Determine the (X, Y) coordinate at the center of the cell enclosing the given text.  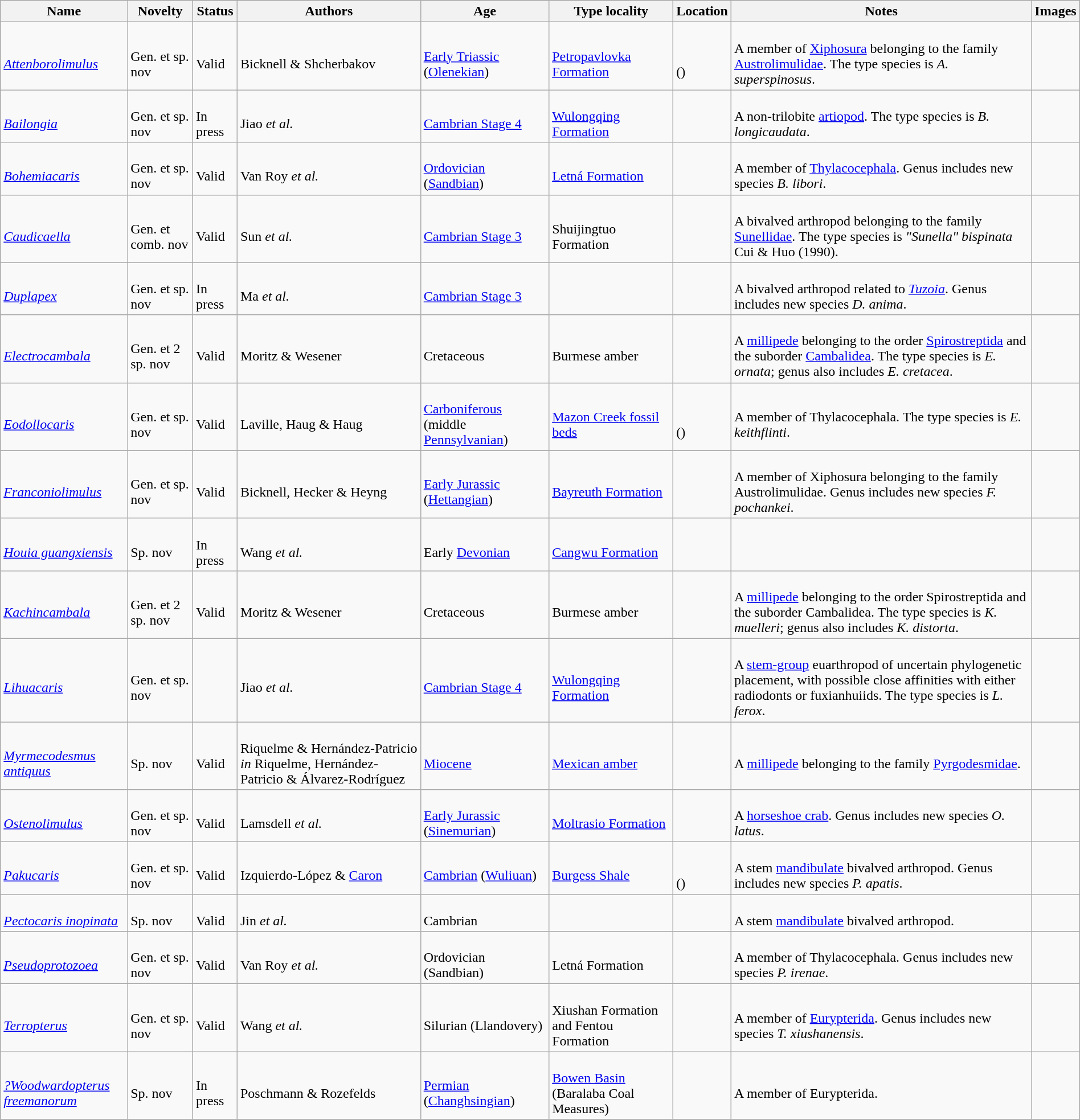
Moltrasio Formation (611, 816)
Miocene (484, 756)
A member of Eurypterida. Genus includes new species T. xiushanensis. (881, 1018)
A non-trilobite artiopod. The type species is B. longicaudata. (881, 116)
Caudicaella (64, 229)
Sun et al. (329, 229)
Duplapex (64, 289)
Kachincambala (64, 605)
Pectocaris inopinata (64, 913)
Bohemiacaris (64, 169)
Age (484, 11)
Authors (329, 11)
A millipede belonging to the order Spirostreptida and the suborder Cambalidea. The type species is E. ornata; genus also includes E. cretacea. (881, 348)
Bicknell, Hecker & Heyng (329, 484)
Lamsdell et al. (329, 816)
Jin et al. (329, 913)
Pakucaris (64, 868)
Bayreuth Formation (611, 484)
Izquierdo-López & Caron (329, 868)
Riquelme & Hernández-Patricio in Riquelme, Hernández-Patricio & Álvarez-Rodríguez (329, 756)
Type locality (611, 11)
A bivalved arthropod related to Tuzoia. Genus includes new species D. anima. (881, 289)
Ostenolimulus (64, 816)
Attenborolimulus (64, 56)
A member of Xiphosura belonging to the family Austrolimulidae. Genus includes new species F. pochankei. (881, 484)
Petropavlovka Formation (611, 56)
A member of Thylacocephala. The type species is E. keithflinti. (881, 417)
Carboniferous (middle Pennsylvanian) (484, 417)
A member of Eurypterida. (881, 1085)
Cangwu Formation (611, 544)
A bivalved arthropod belonging to the family Sunellidae. The type species is "Sunella" bispinata Cui & Huo (1990). (881, 229)
Burgess Shale (611, 868)
Bowen Basin (Baralaba Coal Measures) (611, 1085)
Houia guangxiensis (64, 544)
Eodollocaris (64, 417)
A member of Thylacocephala. Genus includes new species B. libori. (881, 169)
Silurian (Llandovery) (484, 1018)
A horseshoe crab. Genus includes new species O. latus. (881, 816)
?Woodwardopterus freemanorum (64, 1085)
Laville, Haug & Haug (329, 417)
Early Jurassic (Hettangian) (484, 484)
A millipede belonging to the order Spirostreptida and the suborder Cambalidea. The type species is K. muelleri; genus also includes K. distorta. (881, 605)
A millipede belonging to the family Pyrgodesmidae. (881, 756)
Cambrian (484, 913)
Electrocambala (64, 348)
Name (64, 11)
Poschmann & Rozefelds (329, 1085)
Myrmecodesmus antiquus (64, 756)
A member of Xiphosura belonging to the family Austrolimulidae. The type species is A. superspinosus. (881, 56)
Franconiolimulus (64, 484)
Bailongia (64, 116)
Permian (Changhsingian) (484, 1085)
Bicknell & Shcherbakov (329, 56)
Early Triassic (Olenekian) (484, 56)
Lihuacaris (64, 680)
Xiushan Formation and Fentou Formation (611, 1018)
Cambrian (Wuliuan) (484, 868)
Images (1056, 11)
A stem mandibulate bivalved arthropod. Genus includes new species P. apatis. (881, 868)
Terropterus (64, 1018)
Shuijingtuo Formation (611, 229)
Notes (881, 11)
Early Jurassic (Sinemurian) (484, 816)
Gen. et comb. nov (161, 229)
Early Devonian (484, 544)
Novelty (161, 11)
Pseudoprotozoea (64, 958)
Mexican amber (611, 756)
Location (702, 11)
Status (215, 11)
Mazon Creek fossil beds (611, 417)
Ma et al. (329, 289)
A stem mandibulate bivalved arthropod. (881, 913)
A member of Thylacocephala. Genus includes new species P. irenae. (881, 958)
